Return (x, y) of the center of cell containing provided text 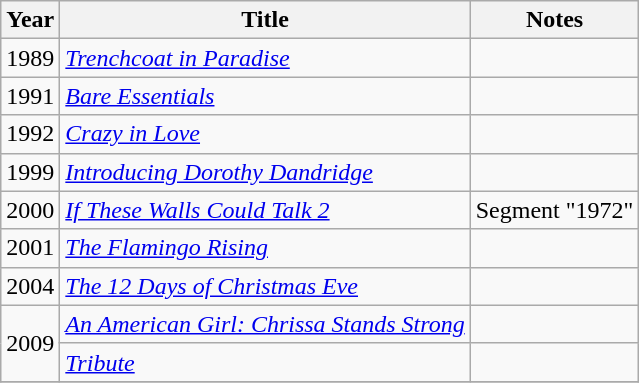
2004 (30, 286)
Segment "1972" (554, 210)
2009 (30, 343)
The 12 Days of Christmas Eve (265, 286)
If These Walls Could Talk 2 (265, 210)
The Flamingo Rising (265, 248)
Tribute (265, 362)
Crazy in Love (265, 134)
1999 (30, 172)
1989 (30, 58)
An American Girl: Chrissa Stands Strong (265, 324)
Title (265, 20)
2001 (30, 248)
Bare Essentials (265, 96)
Introducing Dorothy Dandridge (265, 172)
Notes (554, 20)
Year (30, 20)
1991 (30, 96)
1992 (30, 134)
Trenchcoat in Paradise (265, 58)
2000 (30, 210)
